Scan for the cell matching the given text and deliver its (X, Y) coordinate at center. 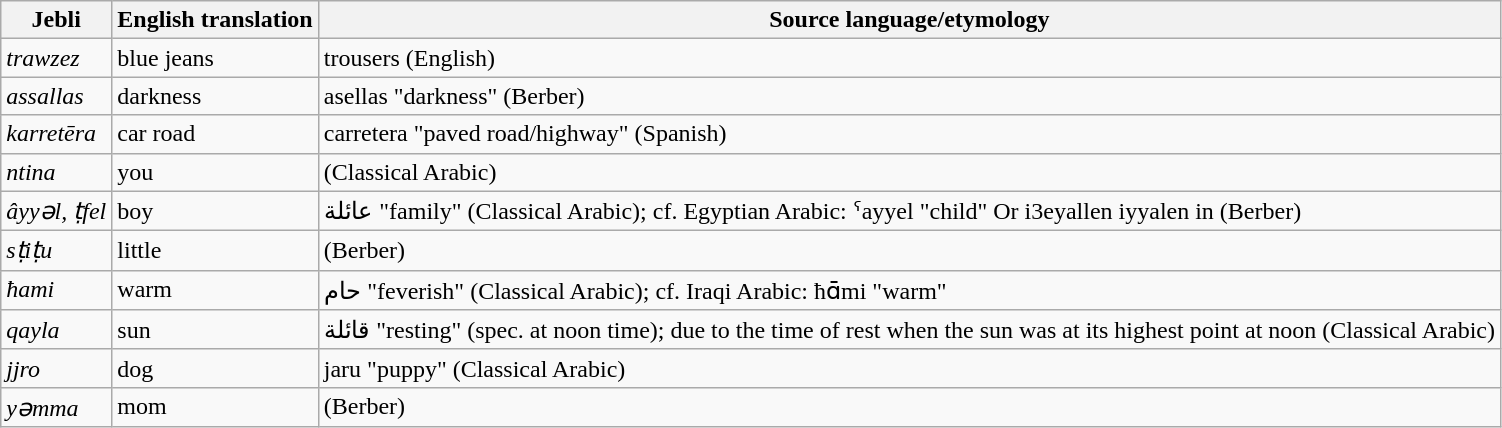
حام "feverish" (Classical Arabic); cf. Iraqi Arabic: ħɑ̄mi "warm" (909, 290)
jaru "puppy" (Classical Arabic) (909, 368)
jjro (56, 368)
karretēra (56, 134)
carretera "paved road/highway" (Spanish) (909, 134)
عائلة "family" (Classical Arabic); cf. Egyptian Arabic: ˤayyel "child" Or i3eyallen iyyalen in (Berber) (909, 211)
Jebli (56, 20)
car road (215, 134)
boy (215, 211)
âyyəl, ṭfel (56, 211)
darkness (215, 96)
mom (215, 407)
yəmma (56, 407)
sṭiṭu (56, 251)
assallas (56, 96)
trousers (English) (909, 58)
qayla (56, 330)
little (215, 251)
dog (215, 368)
you (215, 172)
trawzez (56, 58)
ħami (56, 290)
English translation (215, 20)
Source language/etymology (909, 20)
warm (215, 290)
قائلة "resting" (spec. at noon time); due to the time of rest when the sun was at its highest point at noon (Classical Arabic) (909, 330)
ntina (56, 172)
blue jeans (215, 58)
(Classical Arabic) (909, 172)
sun (215, 330)
asellas "darkness" (Berber) (909, 96)
